Scan for the cell matching the given text and deliver its [x, y] coordinate at center. 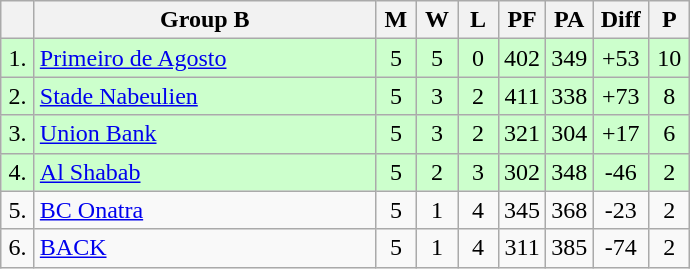
Primeiro de Agosto [204, 58]
P [670, 20]
-23 [621, 210]
+53 [621, 58]
348 [570, 172]
L [478, 20]
+17 [621, 134]
Diff [621, 20]
-74 [621, 248]
-46 [621, 172]
PA [570, 20]
345 [522, 210]
6. [18, 248]
6 [670, 134]
BC Onatra [204, 210]
385 [570, 248]
M [396, 20]
BACK [204, 248]
Al Shabab [204, 172]
Group B [204, 20]
4. [18, 172]
368 [570, 210]
338 [570, 96]
3. [18, 134]
321 [522, 134]
Union Bank [204, 134]
0 [478, 58]
304 [570, 134]
311 [522, 248]
349 [570, 58]
5. [18, 210]
PF [522, 20]
W [436, 20]
402 [522, 58]
411 [522, 96]
10 [670, 58]
1. [18, 58]
+73 [621, 96]
Stade Nabeulien [204, 96]
2. [18, 96]
8 [670, 96]
302 [522, 172]
